Detect which cell encompasses the target text, then output its [x, y] center coordinate. 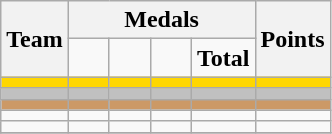
Points [292, 39]
Team [35, 39]
Total [223, 58]
Medals [162, 20]
